Identify which cell holds the provided text, then report its [x, y] central coordinate. 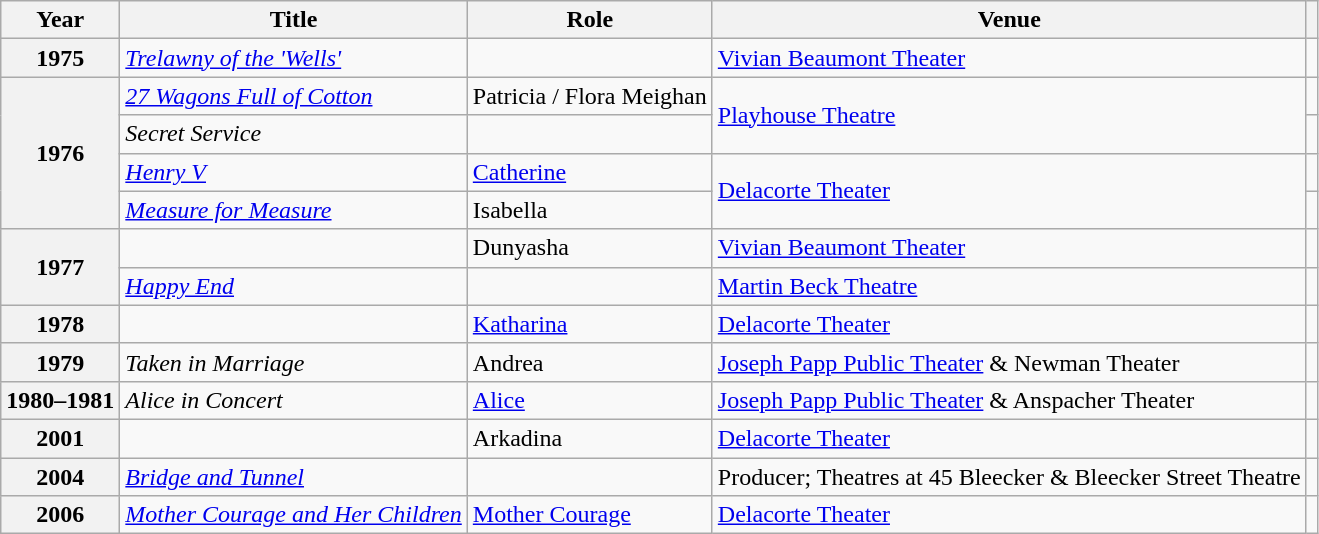
2006 [60, 515]
Trelawny of the 'Wells' [294, 58]
Venue [1009, 20]
Arkadina [590, 438]
Measure for Measure [294, 210]
2001 [60, 438]
Joseph Papp Public Theater & Anspacher Theater [1009, 400]
Isabella [590, 210]
1976 [60, 153]
Patricia / Flora Meighan [590, 96]
Title [294, 20]
1980–1981 [60, 400]
Alice [590, 400]
Alice in Concert [294, 400]
Bridge and Tunnel [294, 477]
Role [590, 20]
Mother Courage [590, 515]
1979 [60, 362]
Mother Courage and Her Children [294, 515]
Katharina [590, 324]
1978 [60, 324]
1977 [60, 267]
Playhouse Theatre [1009, 115]
Producer; Theatres at 45 Bleecker & Bleecker Street Theatre [1009, 477]
Henry V [294, 172]
Andrea [590, 362]
Taken in Marriage [294, 362]
2004 [60, 477]
1975 [60, 58]
Martin Beck Theatre [1009, 286]
Dunyasha [590, 248]
Secret Service [294, 134]
27 Wagons Full of Cotton [294, 96]
Happy End [294, 286]
Catherine [590, 172]
Year [60, 20]
Joseph Papp Public Theater & Newman Theater [1009, 362]
